Return [x, y] of the center of cell containing provided text 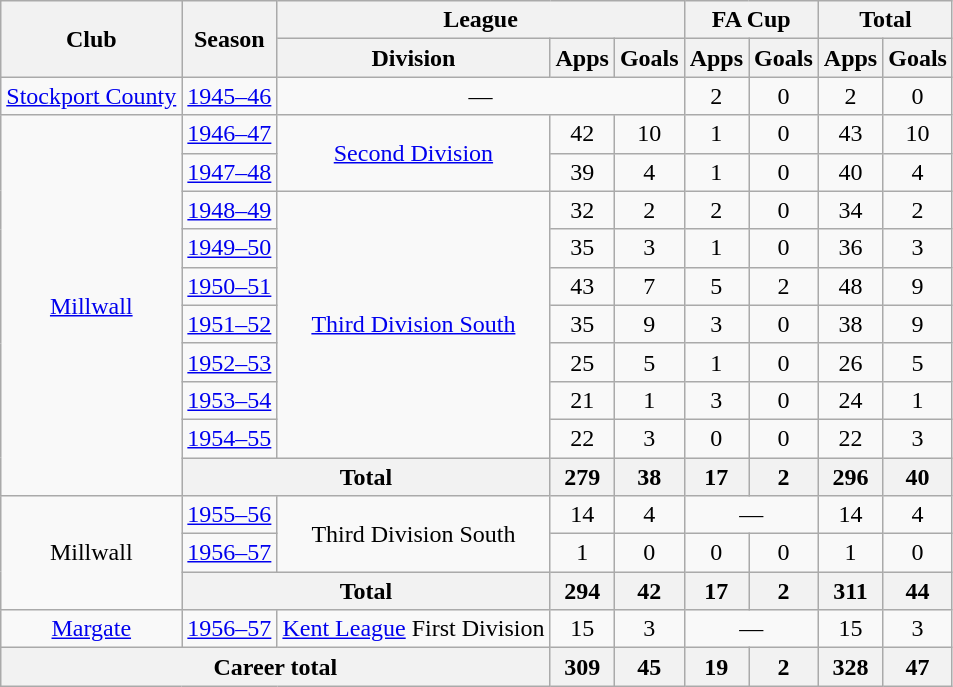
39 [582, 172]
1953–54 [230, 400]
32 [582, 210]
48 [850, 286]
25 [582, 362]
FA Cup [751, 20]
26 [850, 362]
1954–55 [230, 438]
Division [414, 58]
279 [582, 477]
Season [230, 39]
1950–51 [230, 286]
1945–46 [230, 96]
1951–52 [230, 324]
311 [850, 591]
Stockport County [92, 96]
45 [649, 667]
1947–48 [230, 172]
Career total [276, 667]
34 [850, 210]
309 [582, 667]
328 [850, 667]
47 [918, 667]
1955–56 [230, 515]
36 [850, 248]
Margate [92, 629]
21 [582, 400]
1948–49 [230, 210]
Club [92, 39]
Kent League First Division [414, 629]
1952–53 [230, 362]
Second Division [414, 153]
1949–50 [230, 248]
44 [918, 591]
7 [649, 286]
19 [716, 667]
296 [850, 477]
24 [850, 400]
1946–47 [230, 134]
294 [582, 591]
League [480, 20]
